Output the (x, y) coordinate of the center of the cell containing the given text.  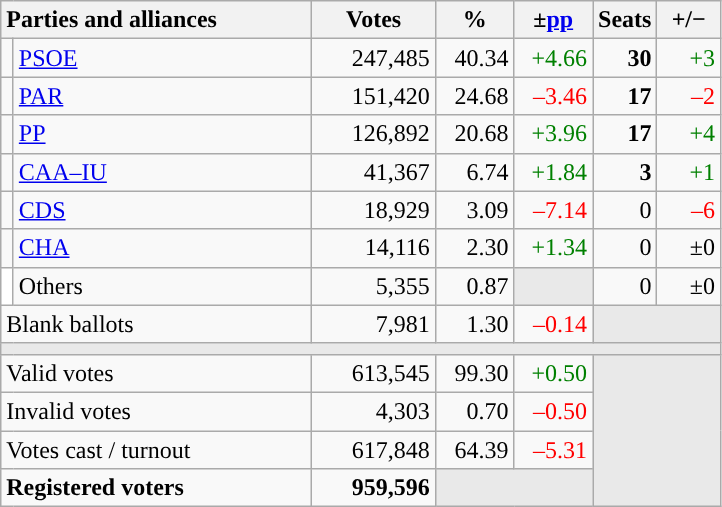
% (474, 20)
5,355 (374, 286)
14,116 (374, 248)
–7.14 (554, 210)
Invalid votes (156, 411)
PAR (162, 96)
6.74 (474, 172)
PP (162, 134)
Votes cast / turnout (156, 449)
Registered voters (156, 488)
–3.46 (554, 96)
–6 (689, 210)
959,596 (374, 488)
PSOE (162, 58)
+/− (689, 20)
CAA–IU (162, 172)
CHA (162, 248)
247,485 (374, 58)
24.68 (474, 96)
–2 (689, 96)
30 (624, 58)
99.30 (474, 373)
2.30 (474, 248)
–0.14 (554, 324)
Seats (624, 20)
+1.84 (554, 172)
3.09 (474, 210)
Blank ballots (156, 324)
–0.50 (554, 411)
18,929 (374, 210)
+4 (689, 134)
1.30 (474, 324)
4,303 (374, 411)
Valid votes (156, 373)
+0.50 (554, 373)
40.34 (474, 58)
±pp (554, 20)
+1 (689, 172)
41,367 (374, 172)
+3 (689, 58)
64.39 (474, 449)
Others (162, 286)
+3.96 (554, 134)
+4.66 (554, 58)
0.87 (474, 286)
613,545 (374, 373)
0.70 (474, 411)
3 (624, 172)
126,892 (374, 134)
Votes (374, 20)
151,420 (374, 96)
+1.34 (554, 248)
Parties and alliances (156, 20)
–5.31 (554, 449)
20.68 (474, 134)
617,848 (374, 449)
7,981 (374, 324)
CDS (162, 210)
